Identify which cell holds the provided text, then report its [x, y] central coordinate. 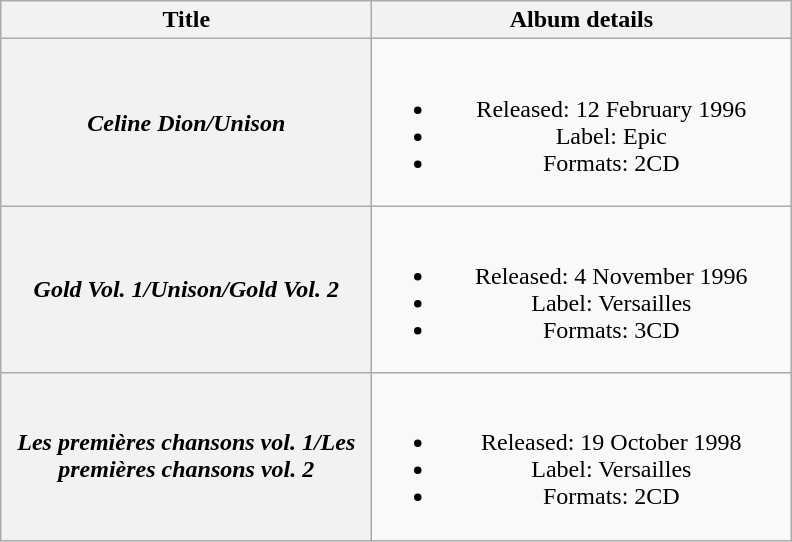
Album details [582, 20]
Released: 4 November 1996Label: VersaillesFormats: 3CD [582, 290]
Celine Dion/Unison [186, 122]
Les premières chansons vol. 1/Les premières chansons vol. 2 [186, 456]
Released: 19 October 1998Label: VersaillesFormats: 2CD [582, 456]
Gold Vol. 1/Unison/Gold Vol. 2 [186, 290]
Released: 12 February 1996Label: EpicFormats: 2CD [582, 122]
Title [186, 20]
